Scan for the cell matching the given text and deliver its (X, Y) coordinate at center. 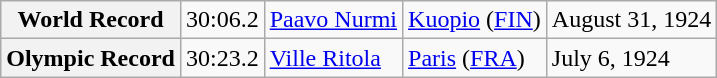
30:06.2 (222, 20)
August 31, 1924 (631, 20)
30:23.2 (222, 58)
Paavo Nurmi (333, 20)
Olympic Record (91, 58)
Kuopio (FIN) (475, 20)
Paris (FRA) (475, 58)
July 6, 1924 (631, 58)
Ville Ritola (333, 58)
World Record (91, 20)
